For the text-containing cell, return its midpoint in (X, Y) coordinate format. 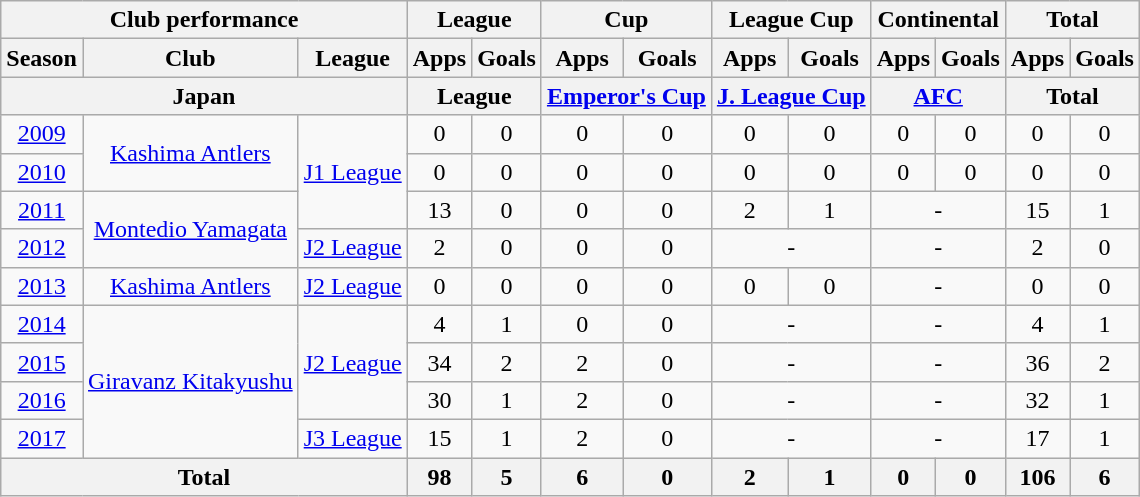
2014 (42, 324)
2015 (42, 362)
Cup (626, 20)
2011 (42, 210)
30 (439, 400)
106 (1037, 477)
Season (42, 58)
Club performance (204, 20)
17 (1037, 438)
13 (439, 210)
2010 (42, 172)
2017 (42, 438)
2013 (42, 286)
Montedio Yamagata (190, 229)
2016 (42, 400)
J3 League (352, 438)
League Cup (791, 20)
5 (507, 477)
Giravanz Kitakyushu (190, 381)
36 (1037, 362)
Japan (204, 96)
J. League Cup (791, 96)
Continental (938, 20)
34 (439, 362)
32 (1037, 400)
AFC (938, 96)
98 (439, 477)
2012 (42, 248)
2009 (42, 134)
Emperor's Cup (626, 96)
J1 League (352, 172)
Club (190, 58)
